For the text-containing cell, return its midpoint in (X, Y) coordinate format. 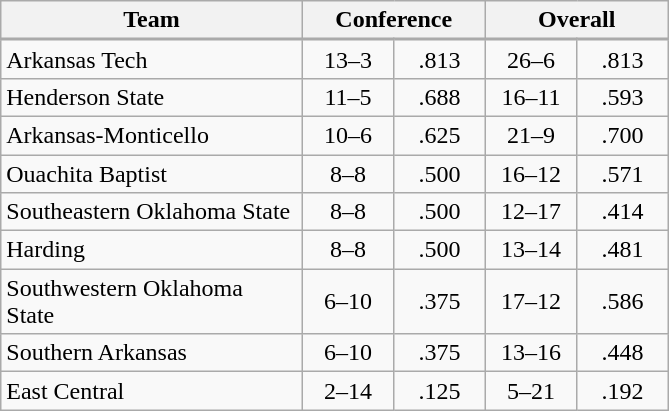
16–11 (531, 97)
Arkansas-Monticello (152, 135)
.586 (623, 302)
11–5 (348, 97)
Conference (394, 20)
Southern Arkansas (152, 353)
.192 (623, 391)
13–14 (531, 250)
Harding (152, 250)
21–9 (531, 135)
Southwestern Oklahoma State (152, 302)
Southeastern Oklahoma State (152, 212)
12–17 (531, 212)
.700 (623, 135)
13–16 (531, 353)
13–3 (348, 59)
Overall (576, 20)
16–12 (531, 173)
.625 (440, 135)
Ouachita Baptist (152, 173)
17–12 (531, 302)
Henderson State (152, 97)
Arkansas Tech (152, 59)
East Central (152, 391)
.571 (623, 173)
.414 (623, 212)
.688 (440, 97)
26–6 (531, 59)
2–14 (348, 391)
.125 (440, 391)
.481 (623, 250)
.593 (623, 97)
.448 (623, 353)
5–21 (531, 391)
10–6 (348, 135)
Team (152, 20)
